Determine the (X, Y) coordinate at the center of the cell enclosing the given text.  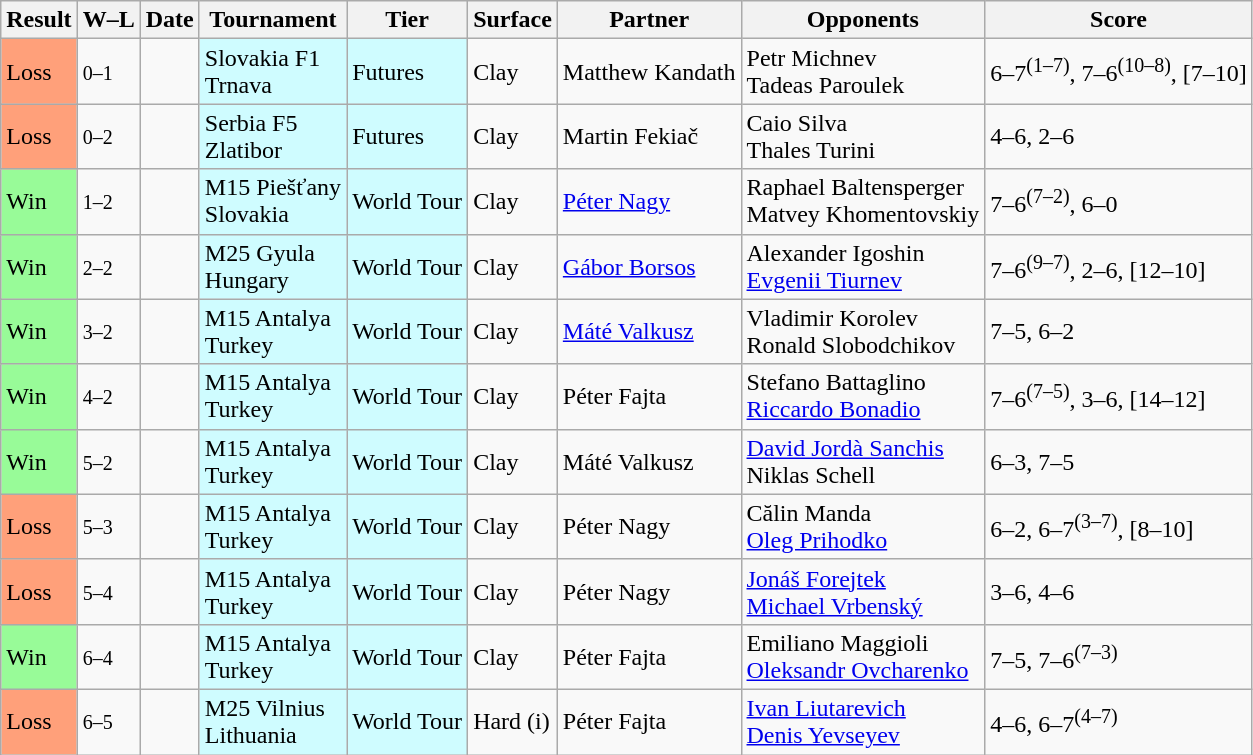
6–3, 7–5 (1119, 462)
Matthew Kandath (649, 72)
Opponents (863, 20)
Gábor Borsos (649, 266)
7–6(9–7), 2–6, [12–10] (1119, 266)
Tournament (272, 20)
M25 Vilnius Lithuania (272, 722)
7–6(7–2), 6–0 (1119, 202)
3–2 (108, 332)
6–7(1–7), 7–6(10–8), [7–10] (1119, 72)
Result (39, 20)
4–6, 2–6 (1119, 136)
7–5, 7–6(7–3) (1119, 656)
6–2, 6–7(3–7), [8–10] (1119, 526)
David Jordà Sanchis Niklas Schell (863, 462)
Călin Manda Oleg Prihodko (863, 526)
Alexander Igoshin Evgenii Tiurnev (863, 266)
W–L (108, 20)
1–2 (108, 202)
Slovakia F1 Trnava (272, 72)
3–6, 4–6 (1119, 592)
Hard (i) (513, 722)
Petr Michnev Tadeas Paroulek (863, 72)
M25 Gyula Hungary (272, 266)
4–6, 6–7(4–7) (1119, 722)
Vladimir Korolev Ronald Slobodchikov (863, 332)
7–6(7–5), 3–6, [14–12] (1119, 396)
0–2 (108, 136)
5–2 (108, 462)
Jonáš Forejtek Michael Vrbenský (863, 592)
6–4 (108, 656)
Martin Fekiač (649, 136)
Tier (408, 20)
Surface (513, 20)
Emiliano Maggioli Oleksandr Ovcharenko (863, 656)
5–4 (108, 592)
Raphael Baltensperger Matvey Khomentovskiy (863, 202)
0–1 (108, 72)
2–2 (108, 266)
5–3 (108, 526)
Serbia F5 Zlatibor (272, 136)
Ivan Liutarevich Denis Yevseyev (863, 722)
Caio Silva Thales Turini (863, 136)
4–2 (108, 396)
Partner (649, 20)
Score (1119, 20)
M15 Piešťany Slovakia (272, 202)
6–5 (108, 722)
Stefano Battaglino Riccardo Bonadio (863, 396)
Date (170, 20)
7–5, 6–2 (1119, 332)
